Determine the (x, y) coordinate at the center of the cell enclosing the given text.  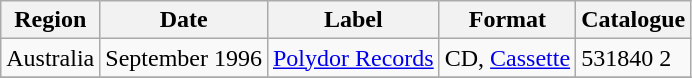
Catalogue (634, 20)
CD, Cassette (507, 58)
September 1996 (184, 58)
Region (50, 20)
Date (184, 20)
Australia (50, 58)
Polydor Records (353, 58)
Format (507, 20)
Label (353, 20)
531840 2 (634, 58)
